From the cell containing the given text, extract its center point as [X, Y] coordinate. 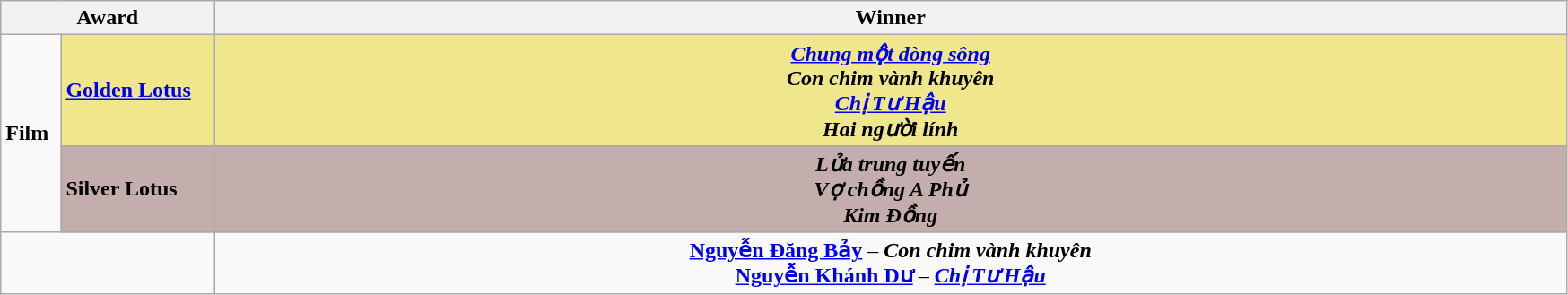
Nguyễn Đăng Bảy – Con chim vành khuyênNguyễn Khánh Dư – Chị Tư Hậu [891, 263]
Golden Lotus [138, 91]
Winner [891, 18]
Film [30, 134]
Lửa trung tuyếnVợ chồng A PhủKim Đồng [891, 188]
Chung một dòng sôngCon chim vành khuyênChị Tư HậuHai người lính [891, 91]
Silver Lotus [138, 188]
Award [108, 18]
